From the cell containing the given text, extract its center point as (X, Y) coordinate. 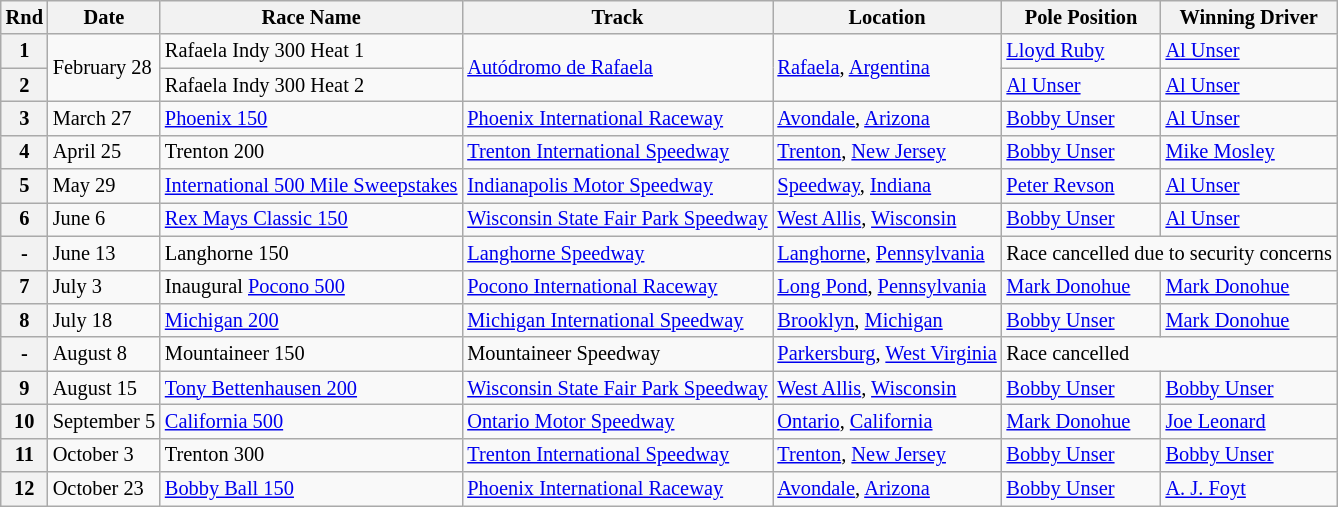
Michigan International Speedway (617, 320)
Pole Position (1082, 17)
Track (617, 17)
10 (24, 421)
Tony Bettenhausen 200 (311, 388)
Michigan 200 (311, 320)
October 23 (104, 489)
Mountaineer 150 (311, 354)
Brooklyn, Michigan (886, 320)
Rex Mays Classic 150 (311, 219)
Langhorne, Pennsylvania (886, 253)
Rafaela Indy 300 Heat 1 (311, 51)
Bobby Ball 150 (311, 489)
Autódromo de Rafaela (617, 68)
May 29 (104, 186)
Trenton 200 (311, 152)
August 8 (104, 354)
Rafaela, Argentina (886, 68)
Langhorne 150 (311, 253)
Race Name (311, 17)
September 5 (104, 421)
7 (24, 287)
Pocono International Raceway (617, 287)
Inaugural Pocono 500 (311, 287)
Phoenix 150 (311, 118)
International 500 Mile Sweepstakes (311, 186)
Race cancelled due to security concerns (1170, 253)
Date (104, 17)
August 15 (104, 388)
4 (24, 152)
Lloyd Ruby (1082, 51)
Rnd (24, 17)
July 18 (104, 320)
July 3 (104, 287)
June 6 (104, 219)
5 (24, 186)
October 3 (104, 455)
Race cancelled (1170, 354)
Peter Revson (1082, 186)
Mike Mosley (1249, 152)
March 27 (104, 118)
6 (24, 219)
Location (886, 17)
3 (24, 118)
1 (24, 51)
Ontario, California (886, 421)
Parkersburg, West Virginia (886, 354)
Langhorne Speedway (617, 253)
Speedway, Indiana (886, 186)
April 25 (104, 152)
June 13 (104, 253)
Winning Driver (1249, 17)
Joe Leonard (1249, 421)
2 (24, 85)
9 (24, 388)
Indianapolis Motor Speedway (617, 186)
California 500 (311, 421)
Ontario Motor Speedway (617, 421)
12 (24, 489)
Mountaineer Speedway (617, 354)
A. J. Foyt (1249, 489)
Trenton 300 (311, 455)
Long Pond, Pennsylvania (886, 287)
11 (24, 455)
February 28 (104, 68)
Rafaela Indy 300 Heat 2 (311, 85)
8 (24, 320)
